Extract the [X, Y] coordinate from the center of the cell holding the provided text.  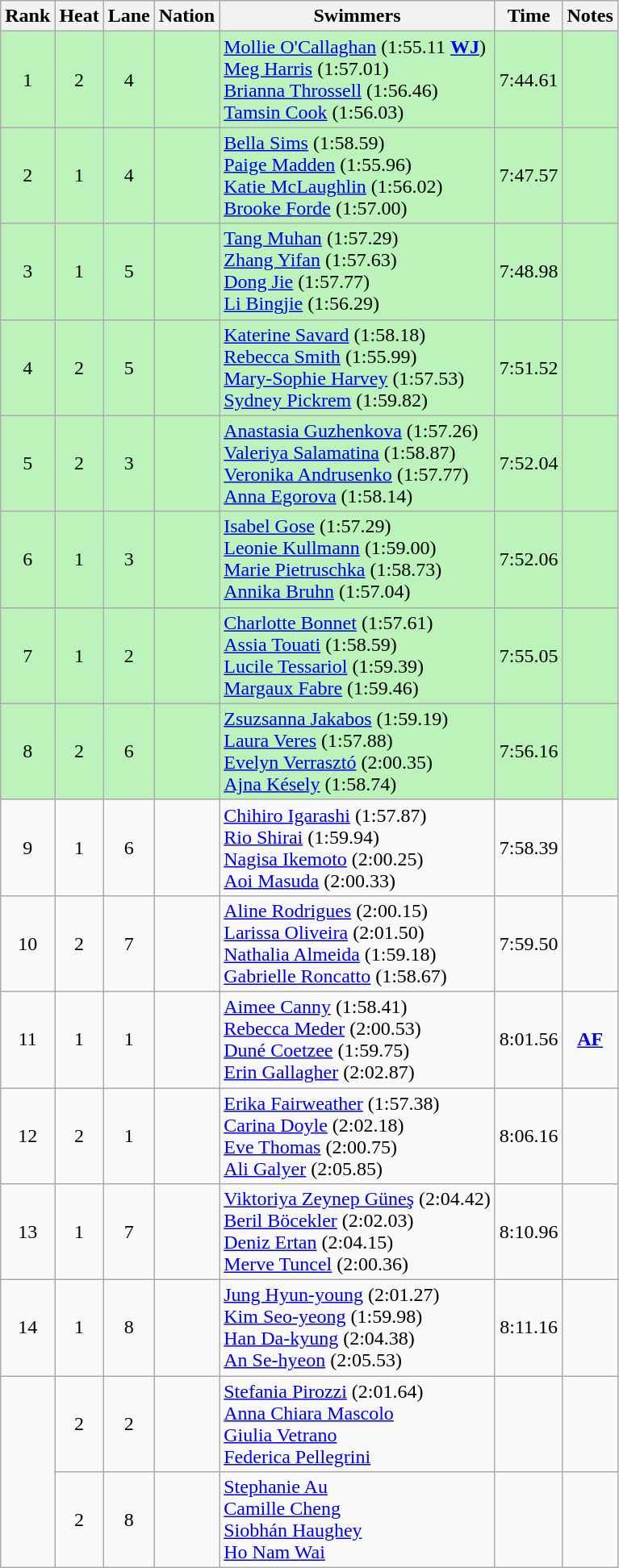
Lane [129, 16]
7:51.52 [529, 368]
Anastasia Guzhenkova (1:57.26)Valeriya Salamatina (1:58.87)Veronika Andrusenko (1:57.77)Anna Egorova (1:58.14) [358, 463]
14 [27, 1328]
Zsuzsanna Jakabos (1:59.19)Laura Veres (1:57.88)Evelyn Verrasztó (2:00.35)Ajna Késely (1:58.74) [358, 752]
13 [27, 1232]
10 [27, 944]
8:10.96 [529, 1232]
8:06.16 [529, 1136]
7:48.98 [529, 271]
Viktoriya Zeynep Güneş (2:04.42)Beril Böcekler (2:02.03)Deniz Ertan (2:04.15)Merve Tuncel (2:00.36) [358, 1232]
7:55.05 [529, 655]
Aimee Canny (1:58.41)Rebecca Meder (2:00.53)Duné Coetzee (1:59.75)Erin Gallagher (2:02.87) [358, 1039]
7:56.16 [529, 752]
Time [529, 16]
Bella Sims (1:58.59)Paige Madden (1:55.96)Katie McLaughlin (1:56.02)Brooke Forde (1:57.00) [358, 176]
Stefania Pirozzi (2:01.64)Anna Chiara MascoloGiulia VetranoFederica Pellegrini [358, 1424]
Tang Muhan (1:57.29)Zhang Yifan (1:57.63)Dong Jie (1:57.77)Li Bingjie (1:56.29) [358, 271]
9 [27, 847]
Charlotte Bonnet (1:57.61)Assia Touati (1:58.59)Lucile Tessariol (1:59.39)Margaux Fabre (1:59.46) [358, 655]
7:52.04 [529, 463]
7:58.39 [529, 847]
Mollie O'Callaghan (1:55.11 WJ)Meg Harris (1:57.01)Brianna Throssell (1:56.46)Tamsin Cook (1:56.03) [358, 79]
Nation [186, 16]
11 [27, 1039]
7:47.57 [529, 176]
Jung Hyun-young (2:01.27)Kim Seo-yeong (1:59.98)Han Da-kyung (2:04.38)An Se-hyeon (2:05.53) [358, 1328]
12 [27, 1136]
Chihiro Igarashi (1:57.87)Rio Shirai (1:59.94)Nagisa Ikemoto (2:00.25)Aoi Masuda (2:00.33) [358, 847]
7:59.50 [529, 944]
Isabel Gose (1:57.29)Leonie Kullmann (1:59.00)Marie Pietruschka (1:58.73)Annika Bruhn (1:57.04) [358, 560]
Erika Fairweather (1:57.38)Carina Doyle (2:02.18)Eve Thomas (2:00.75)Ali Galyer (2:05.85) [358, 1136]
Katerine Savard (1:58.18)Rebecca Smith (1:55.99)Mary-Sophie Harvey (1:57.53)Sydney Pickrem (1:59.82) [358, 368]
7:44.61 [529, 79]
Swimmers [358, 16]
AF [590, 1039]
8:11.16 [529, 1328]
Heat [79, 16]
8:01.56 [529, 1039]
Notes [590, 16]
Aline Rodrigues (2:00.15)Larissa Oliveira (2:01.50)Nathalia Almeida (1:59.18)Gabrielle Roncatto (1:58.67) [358, 944]
7:52.06 [529, 560]
Rank [27, 16]
Stephanie AuCamille ChengSiobhán HaugheyHo Nam Wai [358, 1520]
